Search for the cell housing the specified text and yield its [X, Y] center coordinate. 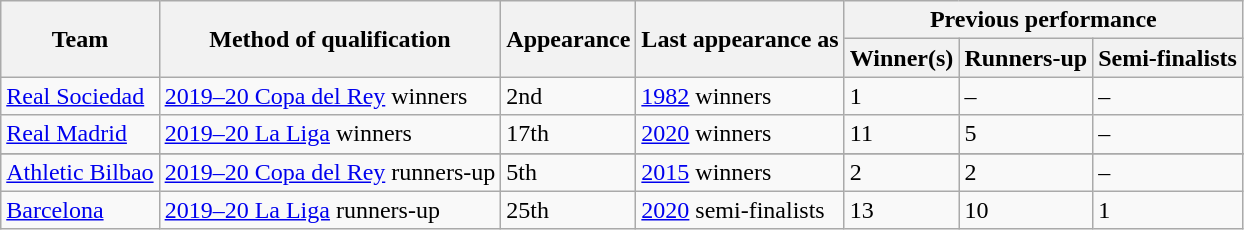
Last appearance as [740, 39]
17th [568, 134]
2020 winners [740, 134]
2020 semi-finalists [740, 210]
Runners-up [1026, 58]
Semi-finalists [1168, 58]
25th [568, 210]
2015 winners [740, 172]
Team [80, 39]
Real Sociedad [80, 96]
5 [1026, 134]
1982 winners [740, 96]
Barcelona [80, 210]
2019–20 La Liga winners [330, 134]
Winner(s) [902, 58]
Method of qualification [330, 39]
Athletic Bilbao [80, 172]
Real Madrid [80, 134]
10 [1026, 210]
Appearance [568, 39]
5th [568, 172]
11 [902, 134]
2019–20 Copa del Rey runners-up [330, 172]
2019–20 Copa del Rey winners [330, 96]
2nd [568, 96]
Previous performance [1043, 20]
2019–20 La Liga runners-up [330, 210]
13 [902, 210]
